Find where the given text appears and provide that cell's center as [X, Y] coordinate. 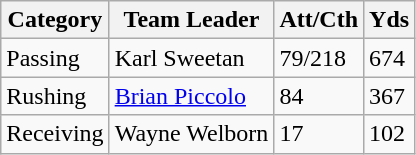
Rushing [55, 96]
Category [55, 20]
Yds [390, 20]
674 [390, 58]
Karl Sweetan [192, 58]
Att/Cth [319, 20]
17 [319, 134]
102 [390, 134]
Passing [55, 58]
Wayne Welborn [192, 134]
367 [390, 96]
Team Leader [192, 20]
Receiving [55, 134]
Brian Piccolo [192, 96]
84 [319, 96]
79/218 [319, 58]
